Scan for the cell matching the given text and deliver its [x, y] coordinate at center. 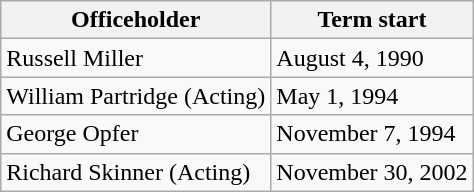
Richard Skinner (Acting) [136, 172]
May 1, 1994 [372, 96]
William Partridge (Acting) [136, 96]
George Opfer [136, 134]
Term start [372, 20]
Officeholder [136, 20]
November 7, 1994 [372, 134]
Russell Miller [136, 58]
August 4, 1990 [372, 58]
November 30, 2002 [372, 172]
